From the cell containing the given text, extract its center point as (X, Y) coordinate. 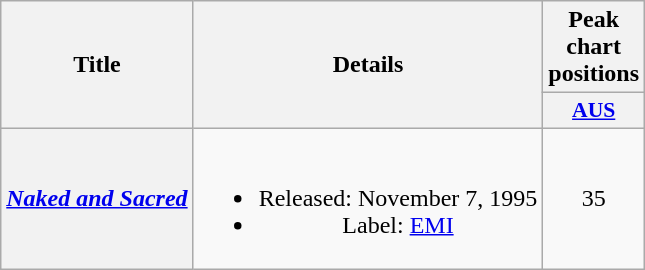
35 (594, 198)
Title (97, 65)
Details (368, 65)
Naked and Sacred (97, 198)
Released: November 7, 1995Label: EMI (368, 198)
AUS (594, 111)
Peak chart positions (594, 47)
